Search for the cell housing the specified text and yield its (x, y) center coordinate. 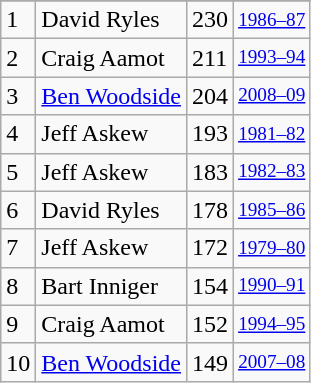
1986–87 (272, 20)
10 (18, 362)
Bart Inniger (112, 286)
1982–83 (272, 172)
149 (210, 362)
2007–08 (272, 362)
1981–82 (272, 134)
1990–91 (272, 286)
193 (210, 134)
3 (18, 96)
1985–86 (272, 210)
154 (210, 286)
6 (18, 210)
2008–09 (272, 96)
1 (18, 20)
204 (210, 96)
8 (18, 286)
1979–80 (272, 248)
4 (18, 134)
1994–95 (272, 324)
178 (210, 210)
1993–94 (272, 58)
5 (18, 172)
172 (210, 248)
9 (18, 324)
2 (18, 58)
230 (210, 20)
7 (18, 248)
211 (210, 58)
183 (210, 172)
152 (210, 324)
